Output the (x, y) coordinate of the center of the cell containing the given text.  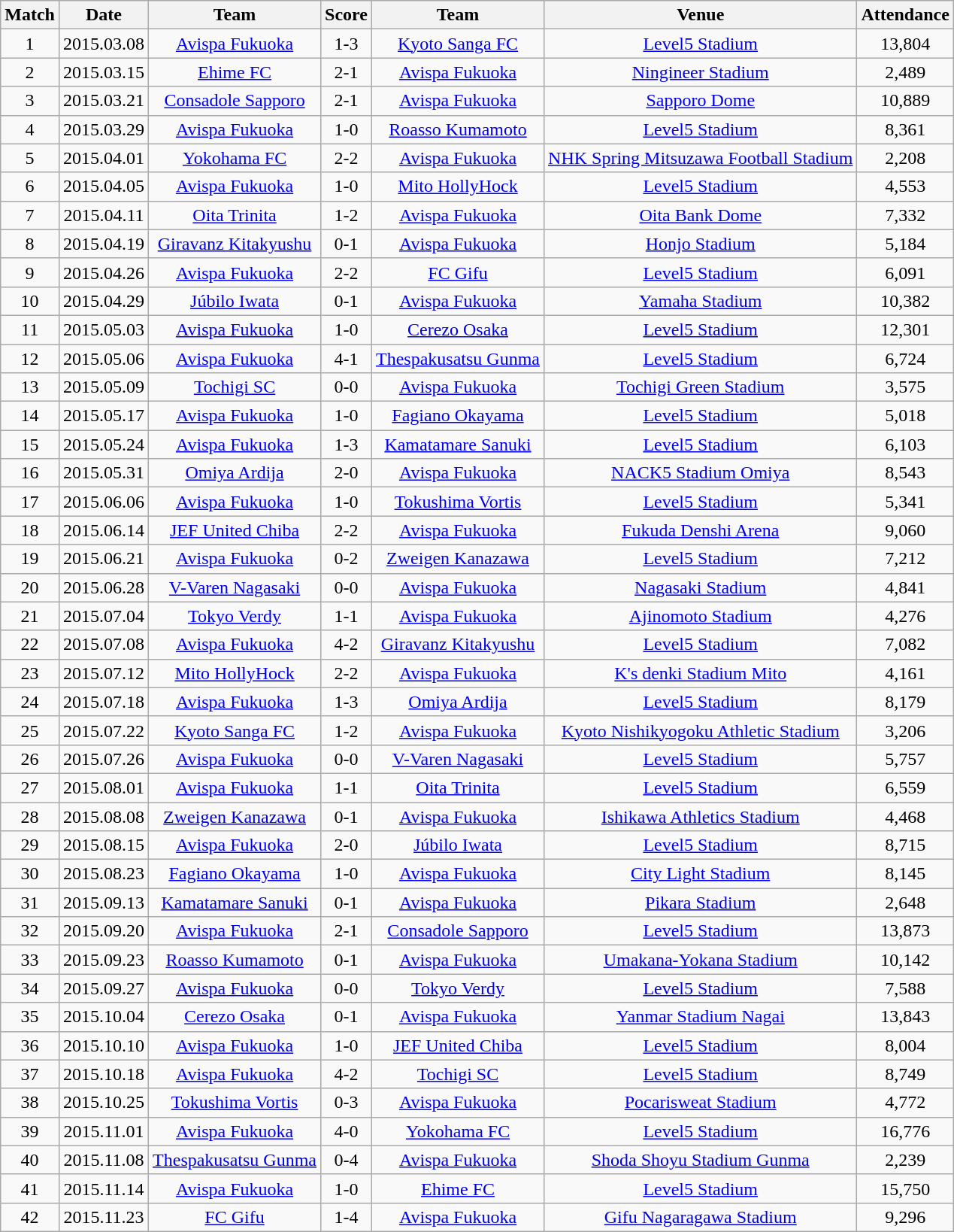
2,208 (905, 158)
5 (30, 158)
8,004 (905, 1045)
5,757 (905, 759)
6,559 (905, 787)
6,724 (905, 359)
16,776 (905, 1131)
2015.10.18 (104, 1074)
Venue (701, 15)
2015.09.13 (104, 903)
2015.06.14 (104, 530)
2015.07.12 (104, 673)
32 (30, 931)
2015.06.28 (104, 587)
2015.03.08 (104, 44)
2015.08.01 (104, 787)
36 (30, 1045)
2015.11.01 (104, 1131)
3,575 (905, 387)
Nagasaki Stadium (701, 587)
2015.08.23 (104, 874)
Shoda Shoyu Stadium Gunma (701, 1160)
12 (30, 359)
13,873 (905, 931)
30 (30, 874)
Date (104, 15)
34 (30, 988)
2015.10.04 (104, 1017)
2015.09.20 (104, 931)
24 (30, 702)
2,648 (905, 903)
2015.04.11 (104, 215)
5,184 (905, 244)
7,332 (905, 215)
27 (30, 787)
41 (30, 1188)
4,276 (905, 616)
35 (30, 1017)
Pikara Stadium (701, 903)
6 (30, 187)
2 (30, 72)
10,382 (905, 301)
2,239 (905, 1160)
2015.11.23 (104, 1217)
2015.09.23 (104, 960)
3 (30, 101)
2015.03.15 (104, 72)
25 (30, 730)
2015.04.05 (104, 187)
Ningineer Stadium (701, 72)
2,489 (905, 72)
2015.05.03 (104, 329)
13,843 (905, 1017)
2015.06.21 (104, 559)
6,103 (905, 445)
2015.10.25 (104, 1103)
2015.05.17 (104, 416)
2015.09.27 (104, 988)
15 (30, 445)
10 (30, 301)
2015.03.29 (104, 129)
33 (30, 960)
28 (30, 816)
10,142 (905, 960)
2015.08.15 (104, 845)
2015.07.22 (104, 730)
29 (30, 845)
7 (30, 215)
21 (30, 616)
2015.04.19 (104, 244)
39 (30, 1131)
2015.10.10 (104, 1045)
8,715 (905, 845)
15,750 (905, 1188)
Tochigi Green Stadium (701, 387)
Yamaha Stadium (701, 301)
5,341 (905, 502)
Match (30, 15)
0-4 (347, 1160)
11 (30, 329)
4,772 (905, 1103)
Gifu Nagaragawa Stadium (701, 1217)
4 (30, 129)
13 (30, 387)
17 (30, 502)
13,804 (905, 44)
4,553 (905, 187)
12,301 (905, 329)
9,060 (905, 530)
Ajinomoto Stadium (701, 616)
20 (30, 587)
16 (30, 473)
2015.11.14 (104, 1188)
Yanmar Stadium Nagai (701, 1017)
4-1 (347, 359)
8,749 (905, 1074)
2015.07.08 (104, 645)
8,361 (905, 129)
2015.04.29 (104, 301)
4-0 (347, 1131)
2015.07.26 (104, 759)
Oita Bank Dome (701, 215)
2015.11.08 (104, 1160)
NHK Spring Mitsuzawa Football Stadium (701, 158)
10,889 (905, 101)
2015.05.31 (104, 473)
2015.08.08 (104, 816)
2015.06.06 (104, 502)
14 (30, 416)
19 (30, 559)
Sapporo Dome (701, 101)
7,588 (905, 988)
4,161 (905, 673)
2015.04.26 (104, 272)
0-2 (347, 559)
Attendance (905, 15)
22 (30, 645)
2015.04.01 (104, 158)
8 (30, 244)
1 (30, 44)
Ishikawa Athletics Stadium (701, 816)
2015.05.09 (104, 387)
Kyoto Nishikyogoku Athletic Stadium (701, 730)
City Light Stadium (701, 874)
Fukuda Denshi Arena (701, 530)
26 (30, 759)
40 (30, 1160)
18 (30, 530)
42 (30, 1217)
23 (30, 673)
NACK5 Stadium Omiya (701, 473)
9 (30, 272)
4,468 (905, 816)
38 (30, 1103)
7,082 (905, 645)
0-3 (347, 1103)
8,543 (905, 473)
9,296 (905, 1217)
2015.03.21 (104, 101)
2015.07.18 (104, 702)
8,179 (905, 702)
8,145 (905, 874)
K's denki Stadium Mito (701, 673)
1-4 (347, 1217)
31 (30, 903)
2015.05.06 (104, 359)
Umakana-Yokana Stadium (701, 960)
Score (347, 15)
7,212 (905, 559)
37 (30, 1074)
2015.07.04 (104, 616)
Pocarisweat Stadium (701, 1103)
5,018 (905, 416)
2015.05.24 (104, 445)
3,206 (905, 730)
4,841 (905, 587)
6,091 (905, 272)
Honjo Stadium (701, 244)
